For the text-containing cell, return its midpoint in (x, y) coordinate format. 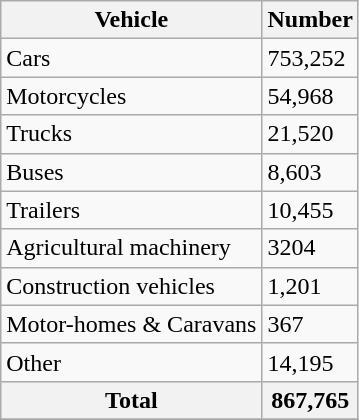
Buses (132, 172)
Motorcycles (132, 96)
14,195 (310, 362)
367 (310, 324)
Motor-homes & Caravans (132, 324)
Cars (132, 58)
753,252 (310, 58)
Trucks (132, 134)
3204 (310, 248)
Other (132, 362)
54,968 (310, 96)
Agricultural machinery (132, 248)
867,765 (310, 400)
Construction vehicles (132, 286)
1,201 (310, 286)
Total (132, 400)
21,520 (310, 134)
10,455 (310, 210)
8,603 (310, 172)
Number (310, 20)
Vehicle (132, 20)
Trailers (132, 210)
